Determine the [X, Y] coordinate at the center of the cell enclosing the given text.  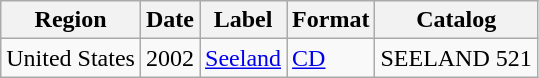
Label [244, 20]
Date [170, 20]
United States [71, 58]
CD [331, 58]
SEELAND 521 [456, 58]
Seeland [244, 58]
Format [331, 20]
Catalog [456, 20]
Region [71, 20]
2002 [170, 58]
